Find where the given text appears and provide that cell's center as (X, Y) coordinate. 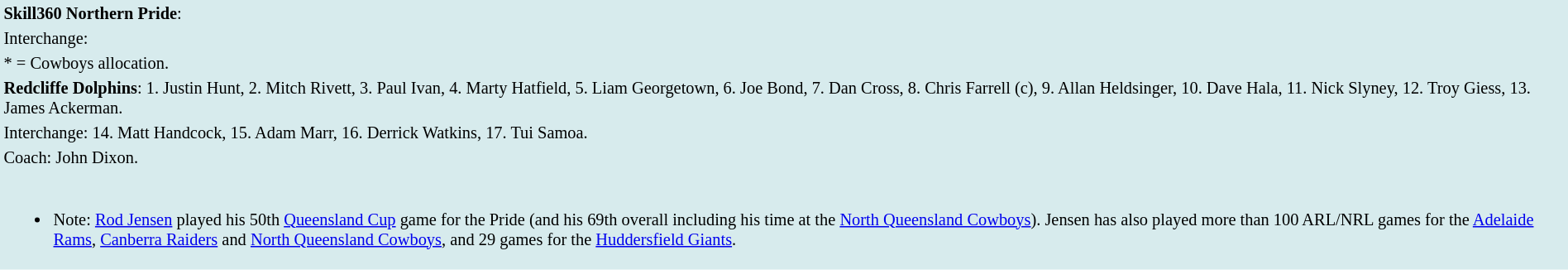
Interchange: 14. Matt Handcock, 15. Adam Marr, 16. Derrick Watkins, 17. Tui Samoa. (784, 133)
Skill360 Northern Pride: (784, 13)
* = Cowboys allocation. (784, 63)
Interchange: (784, 38)
Coach: John Dixon. (784, 157)
